Detect which cell encompasses the target text, then output its [x, y] center coordinate. 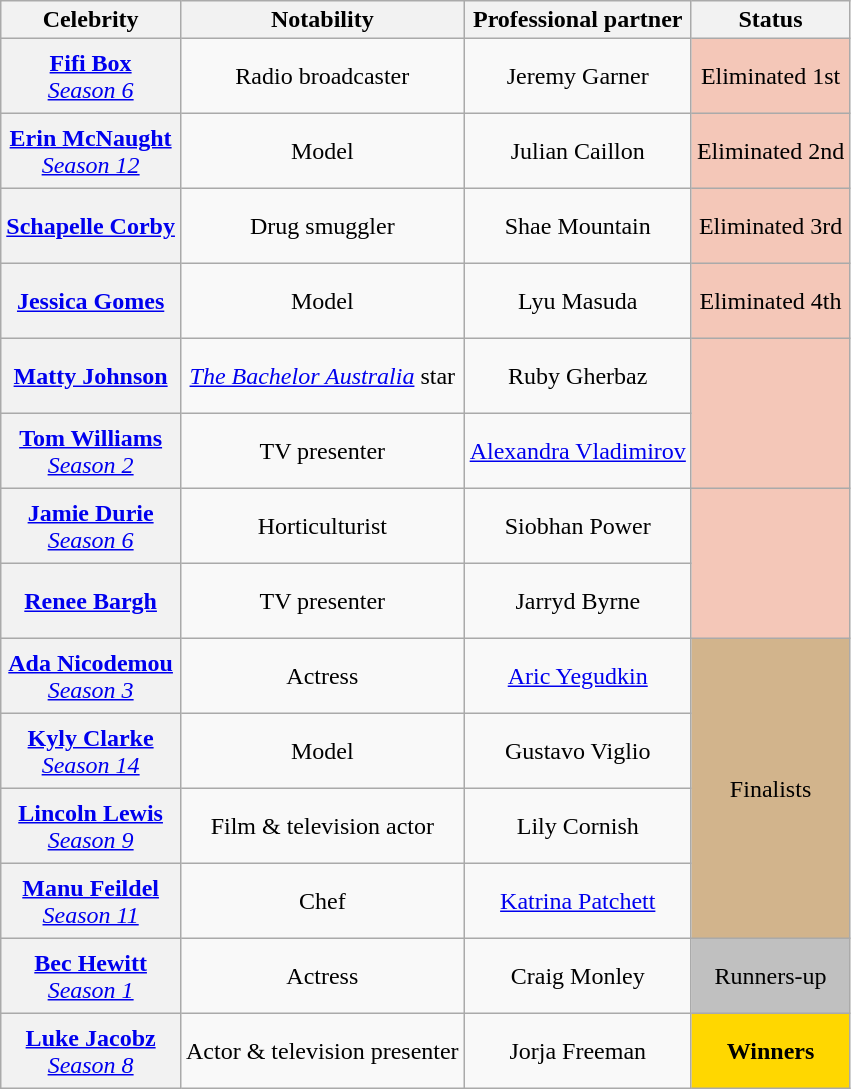
Fifi BoxSeason 6 [91, 76]
Jarryd Byrne [578, 602]
Jeremy Garner [578, 76]
Eliminated 4th [770, 302]
Bec HewittSeason 1 [91, 976]
Aric Yegudkin [578, 676]
Winners [770, 1052]
Schapelle Corby [91, 226]
Professional partner [578, 20]
Renee Bargh [91, 602]
Notability [322, 20]
Kyly ClarkeSeason 14 [91, 752]
Eliminated 2nd [770, 152]
Lyu Masuda [578, 302]
Alexandra Vladimirov [578, 452]
The Bachelor Australia star [322, 376]
Craig Monley [578, 976]
Celebrity [91, 20]
Luke JacobzSeason 8 [91, 1052]
Horticulturist [322, 526]
Shae Mountain [578, 226]
Radio broadcaster [322, 76]
Lily Cornish [578, 826]
Actor & television presenter [322, 1052]
Manu FeildelSeason 11 [91, 902]
Siobhan Power [578, 526]
Film & television actor [322, 826]
Drug smuggler [322, 226]
Erin McNaughtSeason 12 [91, 152]
Finalists [770, 789]
Lincoln LewisSeason 9 [91, 826]
Ada NicodemouSeason 3 [91, 676]
Gustavo Viglio [578, 752]
Eliminated 3rd [770, 226]
Ruby Gherbaz [578, 376]
Jessica Gomes [91, 302]
Matty Johnson [91, 376]
Jorja Freeman [578, 1052]
Katrina Patchett [578, 902]
Julian Caillon [578, 152]
Chef [322, 902]
Status [770, 20]
Runners-up [770, 976]
Jamie DurieSeason 6 [91, 526]
Eliminated 1st [770, 76]
Tom WilliamsSeason 2 [91, 452]
